From the cell containing the given text, extract its center point as [x, y] coordinate. 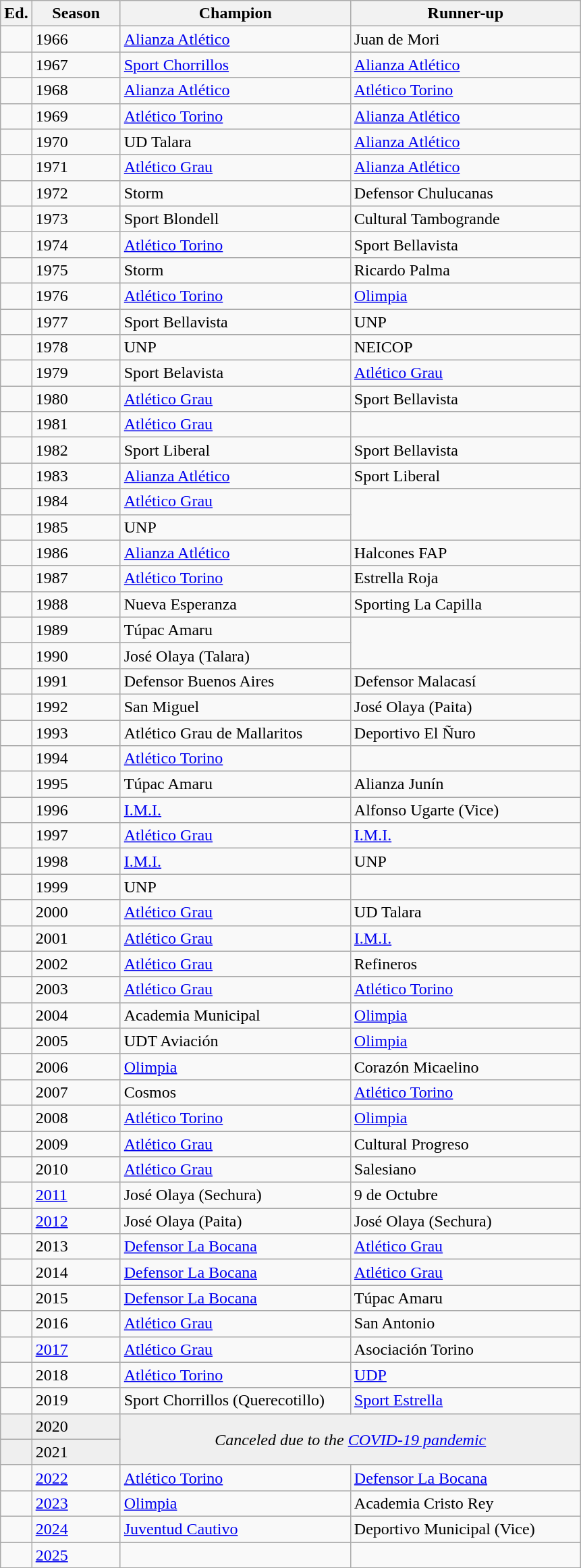
Juventud Cautivo [235, 1529]
2005 [76, 1041]
1969 [76, 116]
2015 [76, 1298]
Sport Chorrillos [235, 65]
2017 [76, 1349]
2019 [76, 1401]
2011 [76, 1195]
Juan de Mori [466, 39]
Defensor Buenos Aires [235, 681]
Refineros [466, 964]
2023 [76, 1503]
1996 [76, 810]
1982 [76, 450]
1985 [76, 527]
1977 [76, 322]
Defensor Chulucanas [466, 193]
Deportivo Municipal (Vice) [466, 1529]
2006 [76, 1066]
Halcones FAP [466, 553]
1971 [76, 167]
José Olaya (Talara) [235, 655]
2024 [76, 1529]
1986 [76, 553]
Salesiano [466, 1170]
2009 [76, 1144]
1967 [76, 65]
1991 [76, 681]
1998 [76, 861]
2022 [76, 1478]
1972 [76, 193]
2001 [76, 938]
1995 [76, 784]
1981 [76, 425]
1980 [76, 399]
1993 [76, 732]
UDT Aviación [235, 1041]
Ricardo Palma [466, 270]
UDP [466, 1375]
Academia Cristo Rey [466, 1503]
1990 [76, 655]
1966 [76, 39]
1975 [76, 270]
2003 [76, 990]
1979 [76, 373]
Sport Belavista [235, 373]
Alfonso Ugarte (Vice) [466, 810]
1968 [76, 90]
Ed. [16, 13]
Sport Blondell [235, 219]
9 de Octubre [466, 1195]
Atlético Grau de Mallaritos [235, 732]
San Miguel [235, 707]
1970 [76, 142]
Cultural Tambogrande [466, 219]
1988 [76, 604]
1994 [76, 759]
2025 [76, 1555]
Nueva Esperanza [235, 604]
Sport Estrella [466, 1401]
Champion [235, 13]
Defensor Malacasí [466, 681]
Canceled due to the COVID-19 pandemic [350, 1439]
Season [76, 13]
1978 [76, 348]
2012 [76, 1221]
1974 [76, 244]
1973 [76, 219]
Deportivo El Ñuro [466, 732]
Alianza Junín [466, 784]
Corazón Micaelino [466, 1066]
2018 [76, 1375]
2013 [76, 1247]
Cultural Progreso [466, 1144]
2014 [76, 1272]
2020 [76, 1426]
1984 [76, 502]
2007 [76, 1092]
2008 [76, 1118]
2010 [76, 1170]
Sporting La Capilla [466, 604]
2016 [76, 1324]
2021 [76, 1452]
NEICOP [466, 348]
Sport Chorrillos (Querecotillo) [235, 1401]
1987 [76, 578]
San Antonio [466, 1324]
Estrella Roja [466, 578]
Asociación Torino [466, 1349]
1976 [76, 296]
1989 [76, 630]
Academia Municipal [235, 1015]
1983 [76, 476]
2002 [76, 964]
2004 [76, 1015]
1999 [76, 887]
1997 [76, 836]
2000 [76, 913]
Runner-up [466, 13]
Cosmos [235, 1092]
1992 [76, 707]
